Extract the [x, y] coordinate from the center of the cell holding the provided text.  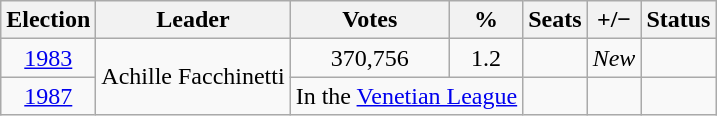
Seats [555, 20]
1987 [48, 96]
1.2 [486, 58]
+/− [614, 20]
Status [678, 20]
Achille Facchinetti [193, 77]
Election [48, 20]
1983 [48, 58]
In the Venetian League [406, 96]
Leader [193, 20]
New [614, 58]
% [486, 20]
370,756 [370, 58]
Votes [370, 20]
